Pinpoint the cell where the given text exists, returning its (X, Y) midpoint coordinate. 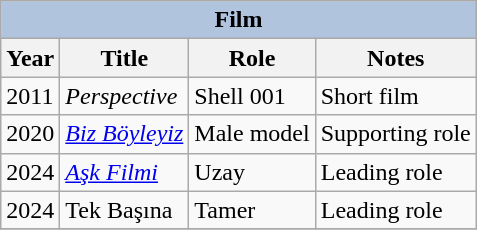
Short film (396, 96)
Tamer (252, 210)
Title (124, 58)
Film (239, 20)
Year (30, 58)
Biz Böyleyiz (124, 134)
Perspective (124, 96)
2020 (30, 134)
Notes (396, 58)
Aşk Filmi (124, 172)
Shell 001 (252, 96)
Uzay (252, 172)
Tek Başına (124, 210)
Male model (252, 134)
2011 (30, 96)
Role (252, 58)
Supporting role (396, 134)
